Locate the cell with the specified text and output its (x, y) center coordinate. 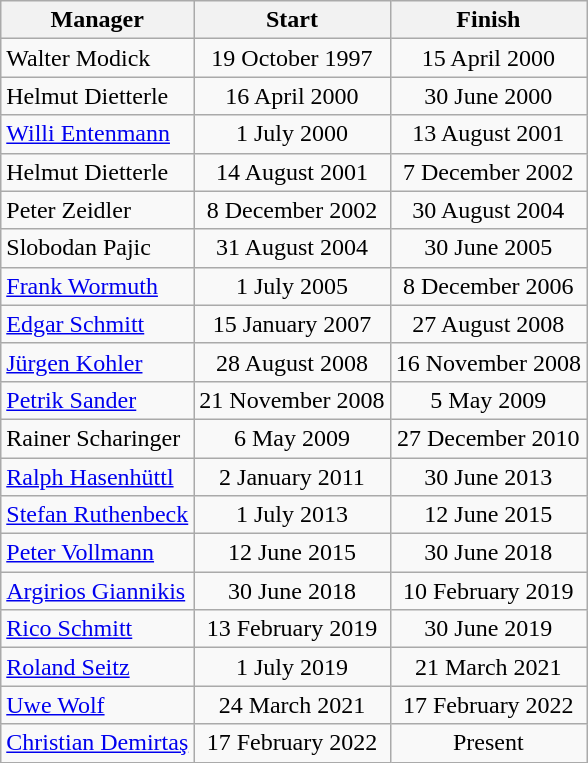
Finish (488, 20)
Christian Demirtaş (98, 743)
30 June 2000 (488, 96)
15 April 2000 (488, 58)
Start (292, 20)
1 July 2000 (292, 134)
Present (488, 743)
30 June 2005 (488, 248)
2 January 2011 (292, 477)
27 December 2010 (488, 438)
Willi Entenmann (98, 134)
21 March 2021 (488, 667)
31 August 2004 (292, 248)
21 November 2008 (292, 400)
Frank Wormuth (98, 286)
19 October 1997 (292, 58)
Roland Seitz (98, 667)
Stefan Ruthenbeck (98, 515)
Rainer Scharinger (98, 438)
16 November 2008 (488, 362)
Petrik Sander (98, 400)
Ralph Hasenhüttl (98, 477)
5 May 2009 (488, 400)
1 July 2005 (292, 286)
8 December 2006 (488, 286)
Argirios Giannikis (98, 591)
27 August 2008 (488, 324)
Walter Modick (98, 58)
6 May 2009 (292, 438)
Slobodan Pajic (98, 248)
1 July 2019 (292, 667)
13 February 2019 (292, 629)
15 January 2007 (292, 324)
1 July 2013 (292, 515)
30 June 2013 (488, 477)
30 August 2004 (488, 210)
24 March 2021 (292, 705)
Edgar Schmitt (98, 324)
14 August 2001 (292, 172)
Peter Vollmann (98, 553)
Jürgen Kohler (98, 362)
8 December 2002 (292, 210)
10 February 2019 (488, 591)
28 August 2008 (292, 362)
7 December 2002 (488, 172)
30 June 2019 (488, 629)
13 August 2001 (488, 134)
16 April 2000 (292, 96)
Rico Schmitt (98, 629)
Uwe Wolf (98, 705)
Peter Zeidler (98, 210)
Manager (98, 20)
